For the text-containing cell, return its midpoint in (x, y) coordinate format. 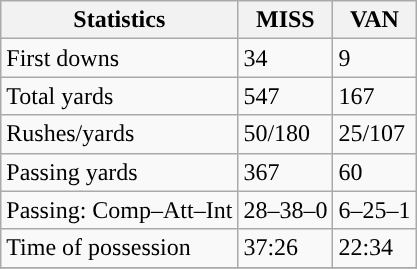
60 (374, 172)
9 (374, 58)
First downs (120, 58)
Passing yards (120, 172)
25/107 (374, 134)
Statistics (120, 20)
MISS (286, 20)
34 (286, 58)
Passing: Comp–Att–Int (120, 210)
Time of possession (120, 248)
547 (286, 96)
37:26 (286, 248)
Total yards (120, 96)
VAN (374, 20)
Rushes/yards (120, 134)
50/180 (286, 134)
367 (286, 172)
22:34 (374, 248)
6–25–1 (374, 210)
167 (374, 96)
28–38–0 (286, 210)
